Pinpoint the cell where the given text exists, returning its (x, y) midpoint coordinate. 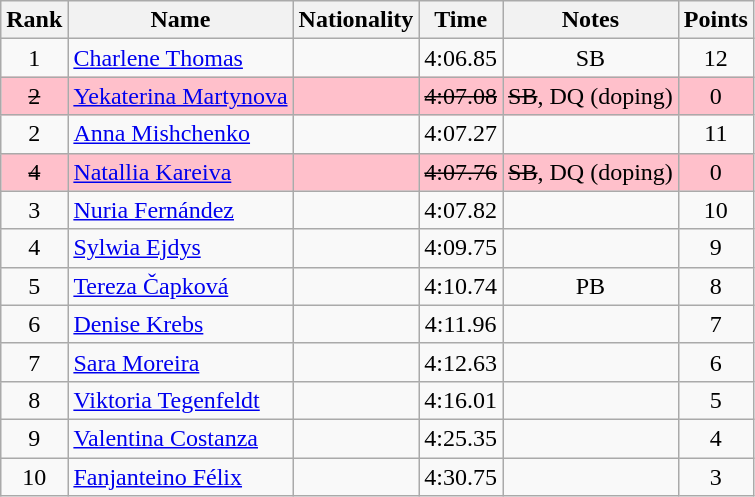
Denise Krebs (180, 324)
Sara Moreira (180, 362)
Notes (591, 20)
11 (716, 134)
Charlene Thomas (180, 58)
Natallia Kareiva (180, 172)
4:25.35 (461, 438)
Anna Mishchenko (180, 134)
4:09.75 (461, 248)
4:12.63 (461, 362)
4:06.85 (461, 58)
12 (716, 58)
4:11.96 (461, 324)
1 (34, 58)
SB (591, 58)
4:07.76 (461, 172)
4:30.75 (461, 477)
Nationality (356, 20)
Rank (34, 20)
Tereza Čapková (180, 286)
Time (461, 20)
4:16.01 (461, 400)
Viktoria Tegenfeldt (180, 400)
4:10.74 (461, 286)
Fanjanteino Félix (180, 477)
4:07.82 (461, 210)
Valentina Costanza (180, 438)
Points (716, 20)
Name (180, 20)
PB (591, 286)
Sylwia Ejdys (180, 248)
Nuria Fernández (180, 210)
4:07.08 (461, 96)
Yekaterina Martynova (180, 96)
4:07.27 (461, 134)
